Detect which cell encompasses the target text, then output its [x, y] center coordinate. 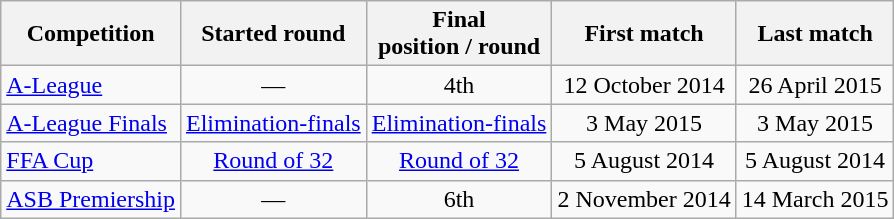
FFA Cup [91, 161]
ASB Premiership [91, 199]
12 October 2014 [644, 85]
First match [644, 34]
Final position / round [459, 34]
14 March 2015 [815, 199]
Started round [273, 34]
4th [459, 85]
2 November 2014 [644, 199]
Competition [91, 34]
A-League [91, 85]
6th [459, 199]
26 April 2015 [815, 85]
Last match [815, 34]
A-League Finals [91, 123]
